Search for the cell housing the specified text and yield its (x, y) center coordinate. 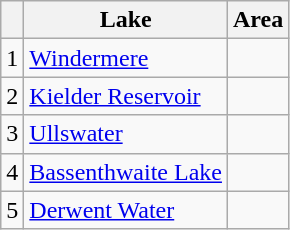
Derwent Water (126, 210)
2 (12, 96)
Lake (126, 20)
3 (12, 134)
Kielder Reservoir (126, 96)
Bassenthwaite Lake (126, 172)
Ullswater (126, 134)
1 (12, 58)
Area (258, 20)
5 (12, 210)
Windermere (126, 58)
4 (12, 172)
